Capture the cell that displays the provided text and extract its (X, Y) central coordinate. 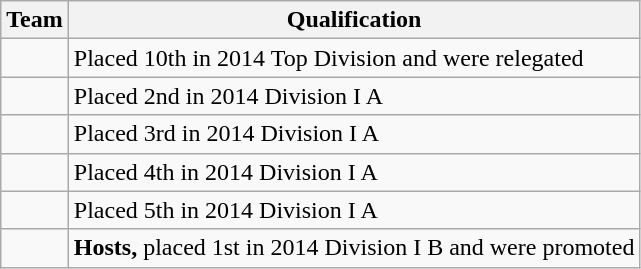
Placed 3rd in 2014 Division I A (354, 134)
Qualification (354, 20)
Placed 5th in 2014 Division I A (354, 210)
Hosts, placed 1st in 2014 Division I B and were promoted (354, 248)
Placed 10th in 2014 Top Division and were relegated (354, 58)
Placed 4th in 2014 Division I A (354, 172)
Team (35, 20)
Placed 2nd in 2014 Division I A (354, 96)
